Find where the given text appears and provide that cell's center as (X, Y) coordinate. 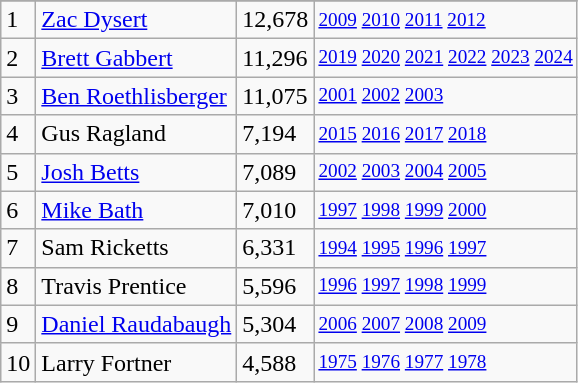
2001 2002 2003 (446, 96)
5,304 (276, 324)
Zac Dysert (136, 20)
7 (18, 248)
7,194 (276, 134)
5,596 (276, 286)
2015 2016 2017 2018 (446, 134)
Larry Fortner (136, 362)
12,678 (276, 20)
11,296 (276, 58)
Ben Roethlisberger (136, 96)
Daniel Raudabaugh (136, 324)
11,075 (276, 96)
10 (18, 362)
7,010 (276, 210)
1997 1998 1999 2000 (446, 210)
2006 2007 2008 2009 (446, 324)
2009 2010 2011 2012 (446, 20)
2019 2020 2021 2022 2023 2024 (446, 58)
8 (18, 286)
4 (18, 134)
Sam Ricketts (136, 248)
6 (18, 210)
Gus Ragland (136, 134)
Travis Prentice (136, 286)
7,089 (276, 172)
Brett Gabbert (136, 58)
2 (18, 58)
5 (18, 172)
1994 1995 1996 1997 (446, 248)
9 (18, 324)
2002 2003 2004 2005 (446, 172)
3 (18, 96)
1975 1976 1977 1978 (446, 362)
1996 1997 1998 1999 (446, 286)
6,331 (276, 248)
Josh Betts (136, 172)
4,588 (276, 362)
1 (18, 20)
Mike Bath (136, 210)
